Identify which cell holds the provided text, then report its [X, Y] central coordinate. 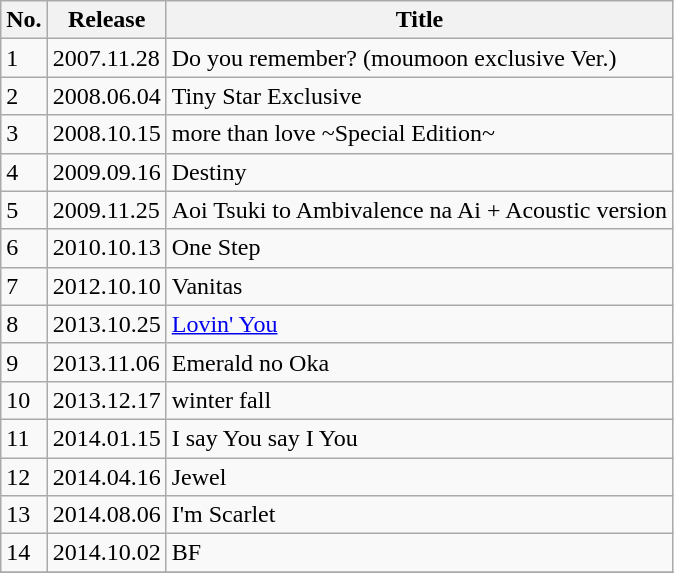
2007.11.28 [106, 58]
2012.10.10 [106, 286]
2013.12.17 [106, 400]
12 [24, 477]
6 [24, 248]
Aoi Tsuki to Ambivalence na Ai + Acoustic version [419, 210]
2010.10.13 [106, 248]
14 [24, 553]
Destiny [419, 172]
2013.10.25 [106, 324]
2 [24, 96]
winter fall [419, 400]
2009.09.16 [106, 172]
Tiny Star Exclusive [419, 96]
10 [24, 400]
BF [419, 553]
4 [24, 172]
2009.11.25 [106, 210]
Title [419, 20]
8 [24, 324]
Jewel [419, 477]
2014.04.16 [106, 477]
Vanitas [419, 286]
13 [24, 515]
2008.06.04 [106, 96]
2008.10.15 [106, 134]
I say You say I You [419, 438]
Do you remember? (moumoon exclusive Ver.) [419, 58]
3 [24, 134]
2014.01.15 [106, 438]
7 [24, 286]
9 [24, 362]
2014.10.02 [106, 553]
5 [24, 210]
1 [24, 58]
One Step [419, 248]
2013.11.06 [106, 362]
Release [106, 20]
Emerald no Oka [419, 362]
11 [24, 438]
2014.08.06 [106, 515]
more than love ~Special Edition~ [419, 134]
Lovin' You [419, 324]
I'm Scarlet [419, 515]
No. [24, 20]
